Output the [x, y] coordinate of the center of the cell containing the given text.  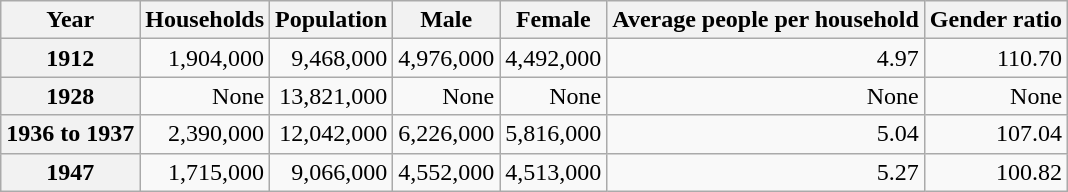
5.04 [766, 134]
Households [205, 20]
1,904,000 [205, 58]
2,390,000 [205, 134]
107.04 [996, 134]
4.97 [766, 58]
Average people per household [766, 20]
4,492,000 [554, 58]
5.27 [766, 172]
Year [70, 20]
6,226,000 [446, 134]
4,976,000 [446, 58]
1912 [70, 58]
1928 [70, 96]
9,066,000 [332, 172]
1936 to 1937 [70, 134]
Population [332, 20]
9,468,000 [332, 58]
110.70 [996, 58]
4,513,000 [554, 172]
13,821,000 [332, 96]
12,042,000 [332, 134]
5,816,000 [554, 134]
1947 [70, 172]
4,552,000 [446, 172]
Gender ratio [996, 20]
Female [554, 20]
100.82 [996, 172]
1,715,000 [205, 172]
Male [446, 20]
